Output the [x, y] coordinate of the center of the cell containing the given text.  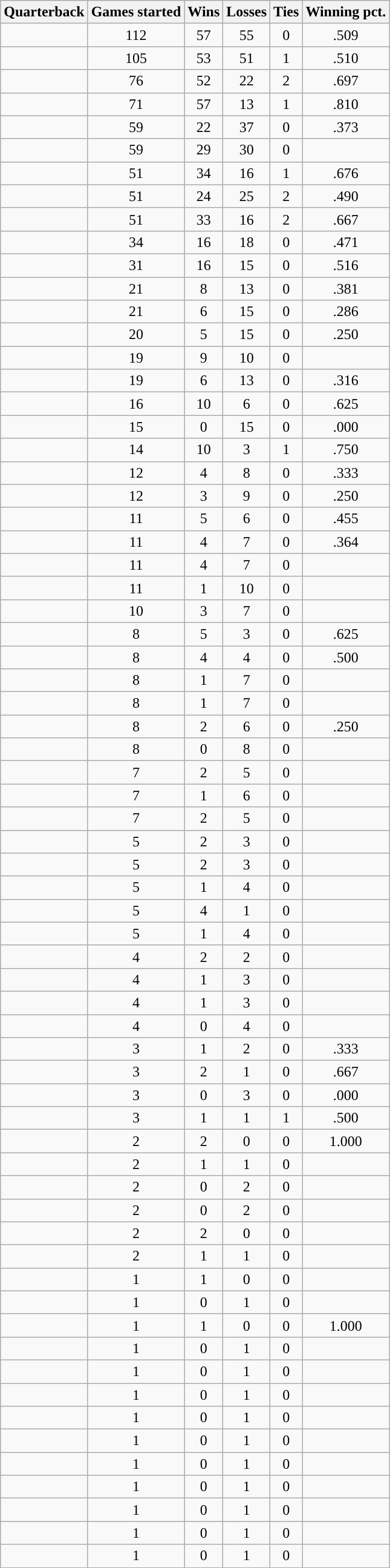
.510 [346, 58]
53 [204, 58]
.373 [346, 127]
.381 [346, 289]
52 [204, 81]
Quarterback [44, 12]
.490 [346, 196]
76 [136, 81]
20 [136, 335]
.810 [346, 104]
18 [247, 242]
.364 [346, 542]
.286 [346, 312]
.676 [346, 173]
.471 [346, 242]
29 [204, 150]
33 [204, 219]
Games started [136, 12]
Wins [204, 12]
Winning pct. [346, 12]
.516 [346, 265]
31 [136, 265]
24 [204, 196]
.697 [346, 81]
Losses [247, 12]
30 [247, 150]
55 [247, 35]
.316 [346, 381]
.509 [346, 35]
.455 [346, 519]
Ties [287, 12]
14 [136, 450]
105 [136, 58]
37 [247, 127]
71 [136, 104]
112 [136, 35]
25 [247, 196]
.750 [346, 450]
